Detect which cell encompasses the target text, then output its [x, y] center coordinate. 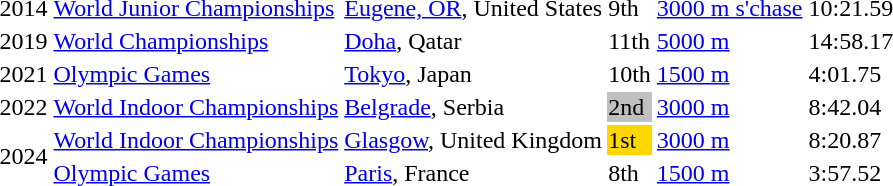
10th [630, 74]
2nd [630, 107]
World Championships [196, 41]
Olympic Games [196, 74]
Doha, Qatar [474, 41]
Tokyo, Japan [474, 74]
1500 m [730, 74]
Belgrade, Serbia [474, 107]
Glasgow, United Kingdom [474, 140]
1st [630, 140]
5000 m [730, 41]
11th [630, 41]
